Extract the [x, y] coordinate from the center of the cell holding the provided text.  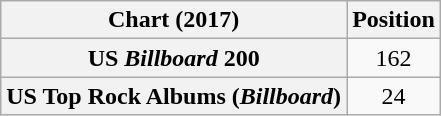
24 [394, 96]
Chart (2017) [174, 20]
US Billboard 200 [174, 58]
US Top Rock Albums (Billboard) [174, 96]
Position [394, 20]
162 [394, 58]
